Extract the [X, Y] coordinate from the center of the cell holding the provided text.  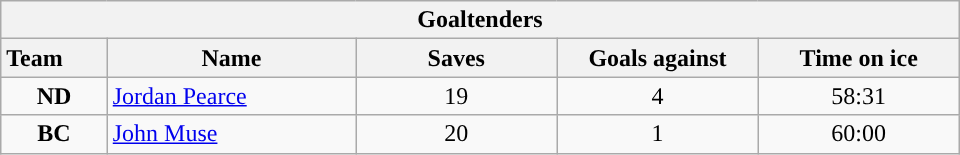
58:31 [858, 96]
60:00 [858, 134]
4 [658, 96]
Time on ice [858, 58]
20 [456, 134]
Name [231, 58]
BC [54, 134]
John Muse [231, 134]
19 [456, 96]
Goaltenders [480, 20]
1 [658, 134]
Goals against [658, 58]
Saves [456, 58]
ND [54, 96]
Team [54, 58]
Jordan Pearce [231, 96]
